From the cell containing the given text, extract its center point as [x, y] coordinate. 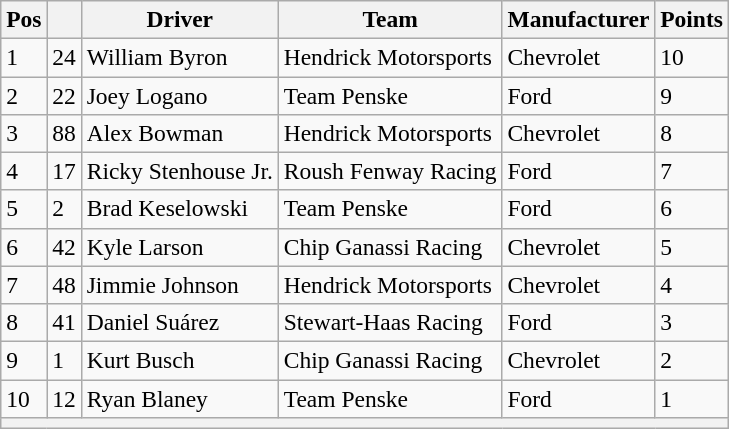
88 [64, 133]
Kurt Busch [180, 360]
41 [64, 322]
Joey Logano [180, 95]
48 [64, 285]
Ryan Blaney [180, 398]
Roush Fenway Racing [390, 171]
Ricky Stenhouse Jr. [180, 171]
12 [64, 398]
22 [64, 95]
17 [64, 171]
Team [390, 19]
Points [692, 19]
Driver [180, 19]
42 [64, 247]
Daniel Suárez [180, 322]
Manufacturer [578, 19]
24 [64, 57]
Jimmie Johnson [180, 285]
Alex Bowman [180, 133]
Kyle Larson [180, 247]
Stewart-Haas Racing [390, 322]
Pos [24, 19]
Brad Keselowski [180, 209]
William Byron [180, 57]
